Capture the cell that displays the provided text and extract its [X, Y] central coordinate. 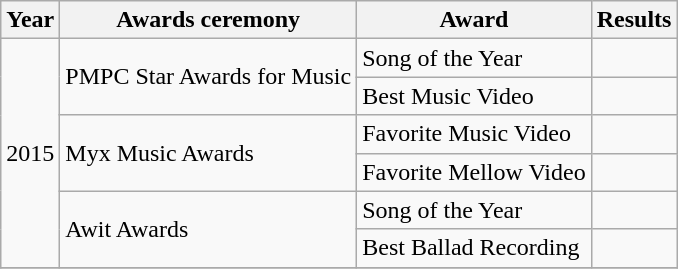
Best Music Video [474, 96]
Best Ballad Recording [474, 248]
Award [474, 20]
PMPC Star Awards for Music [208, 77]
Myx Music Awards [208, 153]
Favorite Music Video [474, 134]
Year [30, 20]
Awit Awards [208, 229]
2015 [30, 153]
Favorite Mellow Video [474, 172]
Awards ceremony [208, 20]
Results [634, 20]
